Determine the (X, Y) coordinate at the center of the cell enclosing the given text.  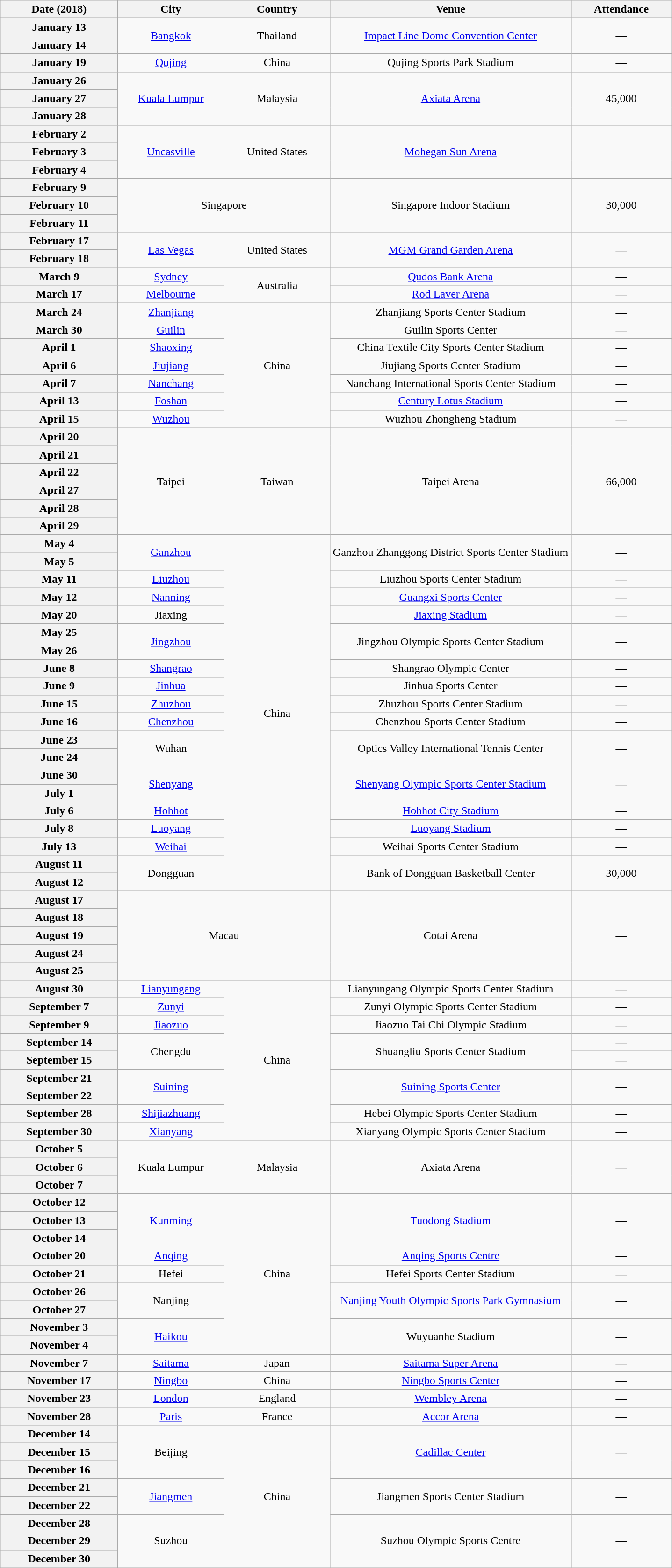
Impact Line Dome Convention Center (451, 36)
Paris (171, 1416)
June 30 (59, 775)
Bangkok (171, 36)
Las Vegas (171, 250)
45,000 (621, 98)
February 17 (59, 241)
Shijiazhuang (171, 1114)
November 23 (59, 1399)
January 28 (59, 116)
September 7 (59, 1006)
Saitama Super Arena (451, 1363)
Suzhou Olympic Sports Centre (451, 1541)
December 14 (59, 1434)
August 24 (59, 953)
Shenyang Olympic Sports Center Stadium (451, 784)
February 2 (59, 134)
March 9 (59, 277)
Rod Laver Arena (451, 294)
Jiaxing Stadium (451, 615)
France (277, 1416)
Jiaozuo (171, 1024)
Shaoxing (171, 348)
May 5 (59, 562)
December 28 (59, 1523)
Australia (277, 285)
June 16 (59, 722)
September 30 (59, 1131)
Anqing Sports Centre (451, 1256)
August 30 (59, 989)
Dongguan (171, 873)
Hohhot City Stadium (451, 811)
Date (2018) (59, 9)
Luoyang Stadium (451, 829)
June 8 (59, 668)
October 6 (59, 1167)
Jiujiang (171, 365)
September 15 (59, 1060)
Nanjing (171, 1300)
Nanjing Youth Olympic Sports Park Gymnasium (451, 1300)
June 9 (59, 686)
Chengdu (171, 1051)
July 6 (59, 811)
April 22 (59, 472)
Taiwan (277, 481)
October 26 (59, 1291)
Suzhou (171, 1541)
Tuodong Stadium (451, 1220)
Lianyungang Olympic Sports Center Stadium (451, 989)
Cadillac Center (451, 1452)
February 9 (59, 187)
August 19 (59, 935)
February 11 (59, 223)
November 28 (59, 1416)
66,000 (621, 481)
Shuangliu Sports Center Stadium (451, 1051)
December 21 (59, 1488)
April 6 (59, 365)
Hefei (171, 1274)
Jiujiang Sports Center Stadium (451, 365)
Thailand (277, 36)
China Textile City Sports Center Stadium (451, 348)
Liuzhou (171, 579)
Shenyang (171, 784)
Weihai (171, 846)
April 15 (59, 419)
Zhuzhou Sports Center Stadium (451, 704)
Hohhot (171, 811)
Zhanjiang (171, 312)
September 22 (59, 1096)
Taipei (171, 481)
September 9 (59, 1024)
Haikou (171, 1336)
March 17 (59, 294)
October 20 (59, 1256)
Ganzhou Zhanggong District Sports Center Stadium (451, 553)
Ningbo (171, 1381)
Taipei Arena (451, 481)
Nanchang (171, 383)
Shangrao Olympic Center (451, 668)
September 14 (59, 1042)
August 17 (59, 900)
Zunyi Olympic Sports Center Stadium (451, 1006)
Anqing (171, 1256)
Guilin Sports Center (451, 330)
Sydney (171, 277)
August 12 (59, 882)
London (171, 1399)
Venue (451, 9)
June 23 (59, 739)
City (171, 9)
Shangrao (171, 668)
October 12 (59, 1203)
Xianyang (171, 1131)
Melbourne (171, 294)
August 11 (59, 864)
Wuyuanhe Stadium (451, 1336)
October 7 (59, 1185)
Beijing (171, 1452)
Jiaozuo Tai Chi Olympic Stadium (451, 1024)
April 1 (59, 348)
England (277, 1399)
January 19 (59, 63)
Singapore Indoor Stadium (451, 205)
Mohegan Sun Arena (451, 152)
June 24 (59, 757)
Luoyang (171, 829)
November 17 (59, 1381)
May 20 (59, 615)
December 30 (59, 1559)
Lianyungang (171, 989)
March 30 (59, 330)
Zhanjiang Sports Center Stadium (451, 312)
Guangxi Sports Center (451, 597)
Wembley Arena (451, 1399)
Hebei Olympic Sports Center Stadium (451, 1114)
Chenzhou Sports Center Stadium (451, 722)
Jingzhou (171, 642)
Accor Arena (451, 1416)
Uncasville (171, 152)
Country (277, 9)
Qudos Bank Arena (451, 277)
Singapore (224, 205)
December 15 (59, 1452)
October 5 (59, 1149)
Wuzhou Zhongheng Stadium (451, 419)
July 8 (59, 829)
Jiaxing (171, 615)
December 16 (59, 1470)
Jinhua Sports Center (451, 686)
April 13 (59, 401)
July 1 (59, 793)
MGM Grand Garden Arena (451, 250)
February 10 (59, 205)
Macau (224, 935)
Bank of Dongguan Basketball Center (451, 873)
Qujing Sports Park Stadium (451, 63)
October 27 (59, 1309)
Optics Valley International Tennis Center (451, 748)
Cotai Arena (451, 935)
April 7 (59, 383)
May 4 (59, 544)
February 3 (59, 152)
Chenzhou (171, 722)
Zhuzhou (171, 704)
Nanchang International Sports Center Stadium (451, 383)
November 7 (59, 1363)
Jiangmen Sports Center Stadium (451, 1496)
May 26 (59, 650)
January 14 (59, 45)
September 28 (59, 1114)
Kunming (171, 1220)
August 18 (59, 918)
December 22 (59, 1505)
Jingzhou Olympic Sports Center Stadium (451, 642)
Weihai Sports Center Stadium (451, 846)
October 21 (59, 1274)
January 27 (59, 98)
May 11 (59, 579)
April 27 (59, 490)
Wuhan (171, 748)
Zunyi (171, 1006)
October 14 (59, 1238)
Suining (171, 1087)
Saitama (171, 1363)
Suining Sports Center (451, 1087)
May 12 (59, 597)
Ningbo Sports Center (451, 1381)
Liuzhou Sports Center Stadium (451, 579)
Nanning (171, 597)
August 25 (59, 971)
April 29 (59, 526)
Century Lotus Stadium (451, 401)
January 26 (59, 80)
Xianyang Olympic Sports Center Stadium (451, 1131)
Foshan (171, 401)
June 15 (59, 704)
February 4 (59, 169)
Jiangmen (171, 1496)
September 21 (59, 1078)
May 25 (59, 633)
October 13 (59, 1220)
Ganzhou (171, 553)
Attendance (621, 9)
July 13 (59, 846)
February 18 (59, 259)
December 29 (59, 1541)
Jinhua (171, 686)
April 28 (59, 508)
Japan (277, 1363)
Qujing (171, 63)
November 3 (59, 1327)
April 21 (59, 454)
January 13 (59, 27)
Guilin (171, 330)
Hefei Sports Center Stadium (451, 1274)
Wuzhou (171, 419)
April 20 (59, 437)
March 24 (59, 312)
November 4 (59, 1345)
